Capture the cell that displays the provided text and extract its [X, Y] central coordinate. 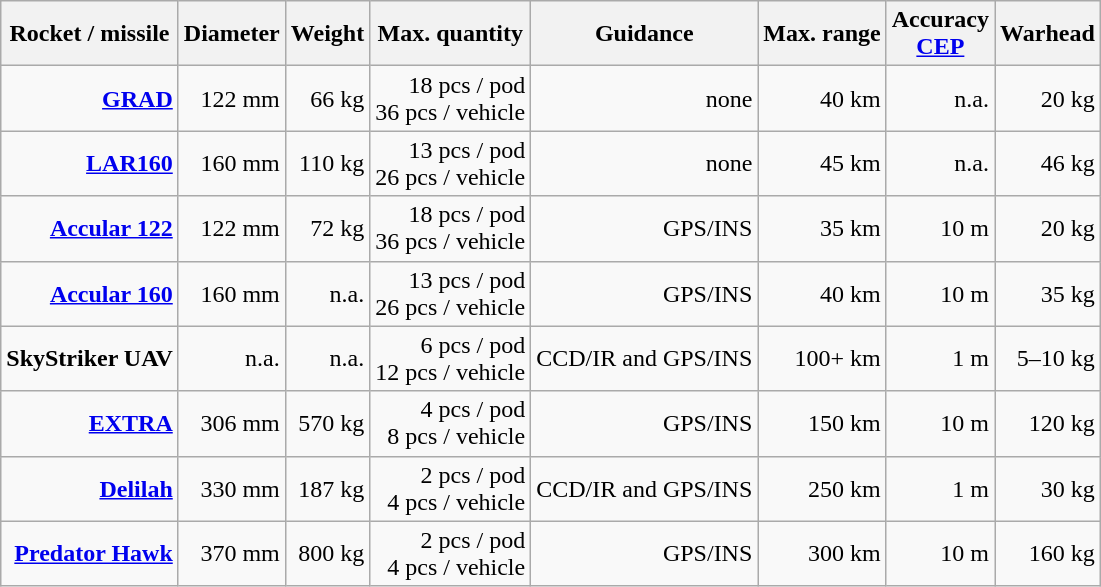
Weight [327, 34]
35 km [822, 228]
46 kg [1048, 164]
6 pcs / pod12 pcs / vehicle [450, 358]
Predator Hawk [90, 554]
EXTRA [90, 424]
5–10 kg [1048, 358]
Delilah [90, 488]
SkyStriker UAV [90, 358]
187 kg [327, 488]
Accular 122 [90, 228]
Max. range [822, 34]
AccuracyCEP [940, 34]
Guidance [644, 34]
Diameter [232, 34]
100+ km [822, 358]
Warhead [1048, 34]
Max. quantity [450, 34]
30 kg [1048, 488]
570 kg [327, 424]
Rocket / missile [90, 34]
250 km [822, 488]
800 kg [327, 554]
35 kg [1048, 294]
Accular 160 [90, 294]
72 kg [327, 228]
66 kg [327, 98]
150 km [822, 424]
306 mm [232, 424]
110 kg [327, 164]
45 km [822, 164]
GRAD [90, 98]
330 mm [232, 488]
120 kg [1048, 424]
300 km [822, 554]
370 mm [232, 554]
LAR160 [90, 164]
4 pcs / pod8 pcs / vehicle [450, 424]
160 kg [1048, 554]
